Capture the cell that displays the provided text and extract its [X, Y] central coordinate. 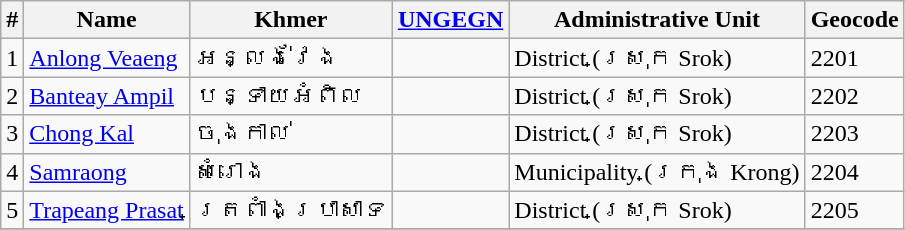
# [12, 20]
Administrative Unit [657, 20]
UNGEGN [450, 20]
5 [12, 210]
Anlong Veaeng [106, 58]
ចុងកាល់ [290, 134]
Khmer [290, 20]
2203 [854, 134]
Municipality (ក្រុង Krong) [657, 172]
Name [106, 20]
2 [12, 96]
ត្រពាំងប្រាសាទ [290, 210]
Banteay Ampil [106, 96]
Trapeang Prasat [106, 210]
អន្លង់វែង [290, 58]
2205 [854, 210]
Geocode [854, 20]
បន្ទាយអំពិល [290, 96]
Samraong [106, 172]
2201 [854, 58]
2204 [854, 172]
3 [12, 134]
2202 [854, 96]
1 [12, 58]
សំរោង [290, 172]
Chong Kal [106, 134]
4 [12, 172]
